Find where the given text appears and provide that cell's center as (x, y) coordinate. 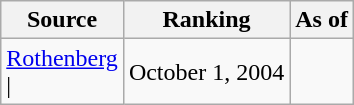
Ranking (206, 20)
As of (322, 20)
Rothenberg| (62, 72)
October 1, 2004 (206, 72)
Source (62, 20)
